Search for the cell housing the specified text and yield its [x, y] center coordinate. 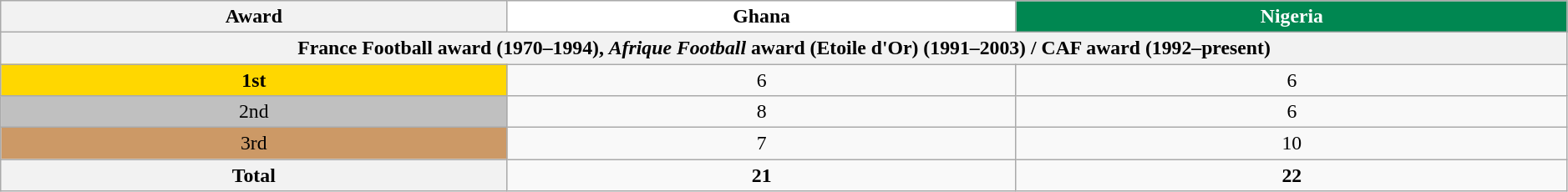
Nigeria [1291, 17]
3rd [254, 143]
1st [254, 80]
8 [762, 111]
Ghana [762, 17]
7 [762, 143]
21 [762, 174]
Award [254, 17]
France Football award (1970–1994), Afrique Football award (Etoile d'Or) (1991–2003) / CAF award (1992–present) [784, 48]
22 [1291, 174]
10 [1291, 143]
2nd [254, 111]
Total [254, 174]
